Scan for the cell matching the given text and deliver its [x, y] coordinate at center. 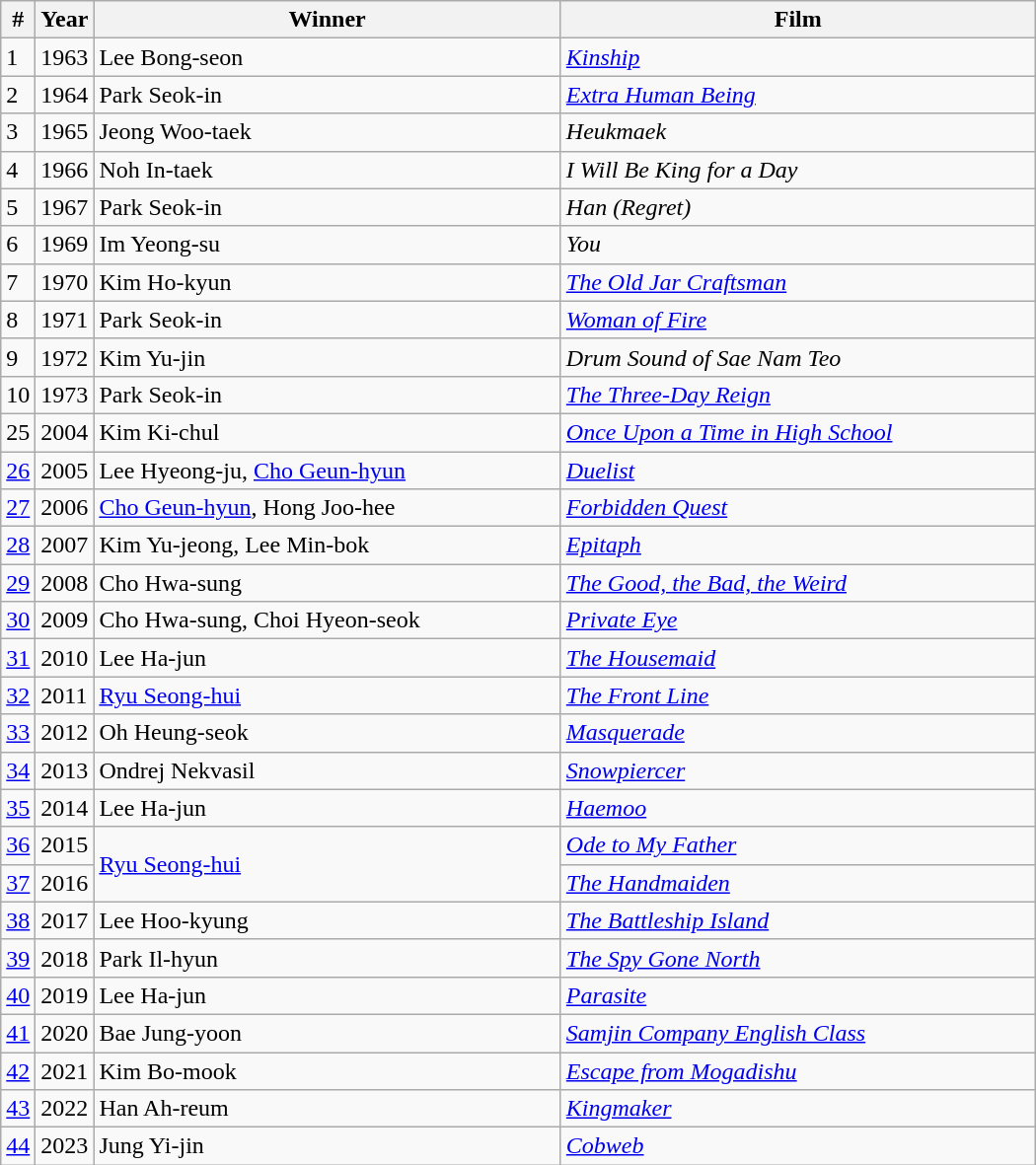
2023 [65, 1146]
2009 [65, 620]
9 [18, 357]
2012 [65, 733]
2019 [65, 995]
25 [18, 432]
39 [18, 958]
44 [18, 1146]
Oh Heung-seok [328, 733]
Cho Geun-hyun, Hong Joo-hee [328, 508]
Lee Hoo-kyung [328, 920]
1969 [65, 245]
2 [18, 95]
Ode to My Father [797, 845]
27 [18, 508]
4 [18, 170]
30 [18, 620]
Kim Yu-jin [328, 357]
1965 [65, 132]
Kingmaker [797, 1109]
2020 [65, 1033]
The Battleship Island [797, 920]
Escape from Mogadishu [797, 1070]
33 [18, 733]
1966 [65, 170]
1973 [65, 395]
41 [18, 1033]
Heukmaek [797, 132]
Lee Bong-seon [328, 57]
1967 [65, 207]
2011 [65, 695]
29 [18, 583]
Cho Hwa-sung [328, 583]
2004 [65, 432]
Kim Ki-chul [328, 432]
Kim Yu-jeong, Lee Min-bok [328, 546]
I Will Be King for a Day [797, 170]
7 [18, 282]
42 [18, 1070]
6 [18, 245]
35 [18, 808]
Cho Hwa-sung, Choi Hyeon-seok [328, 620]
You [797, 245]
2006 [65, 508]
Lee Hyeong-ju, Cho Geun-hyun [328, 471]
26 [18, 471]
Masquerade [797, 733]
Jeong Woo-taek [328, 132]
1963 [65, 57]
3 [18, 132]
The Housemaid [797, 658]
2014 [65, 808]
Woman of Fire [797, 320]
36 [18, 845]
Kim Ho-kyun [328, 282]
2007 [65, 546]
The Old Jar Craftsman [797, 282]
Winner [328, 20]
Film [797, 20]
Han Ah-reum [328, 1109]
Snowpiercer [797, 770]
Private Eye [797, 620]
2015 [65, 845]
The Handmaiden [797, 883]
Kim Bo-mook [328, 1070]
8 [18, 320]
31 [18, 658]
2013 [65, 770]
40 [18, 995]
1972 [65, 357]
Parasite [797, 995]
Forbidden Quest [797, 508]
Han (Regret) [797, 207]
The Front Line [797, 695]
2018 [65, 958]
1 [18, 57]
The Spy Gone North [797, 958]
1971 [65, 320]
Epitaph [797, 546]
2005 [65, 471]
43 [18, 1109]
2008 [65, 583]
Haemoo [797, 808]
Kinship [797, 57]
37 [18, 883]
Ondrej Nekvasil [328, 770]
Once Upon a Time in High School [797, 432]
1964 [65, 95]
38 [18, 920]
2022 [65, 1109]
10 [18, 395]
5 [18, 207]
Noh In-taek [328, 170]
34 [18, 770]
1970 [65, 282]
Year [65, 20]
2016 [65, 883]
Im Yeong-su [328, 245]
Duelist [797, 471]
# [18, 20]
Bae Jung-yoon [328, 1033]
Jung Yi-jin [328, 1146]
2017 [65, 920]
2021 [65, 1070]
28 [18, 546]
Drum Sound of Sae Nam Teo [797, 357]
Cobweb [797, 1146]
Samjin Company English Class [797, 1033]
The Three-Day Reign [797, 395]
Extra Human Being [797, 95]
32 [18, 695]
The Good, the Bad, the Weird [797, 583]
2010 [65, 658]
Park Il-hyun [328, 958]
